Return (x, y) of the center of cell containing provided text 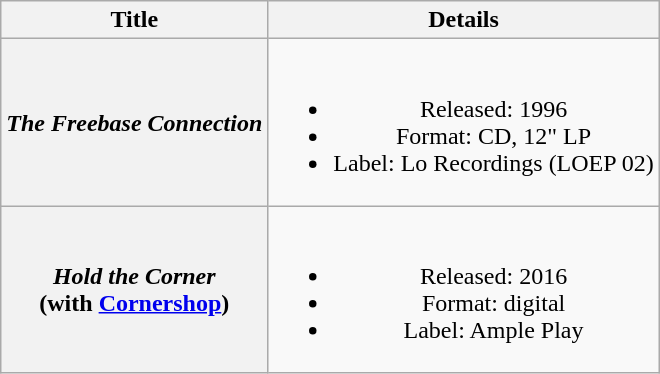
Released: 2016Format: digitalLabel: Ample Play (464, 290)
Title (134, 20)
The Freebase Connection (134, 122)
Released: 1996Format: CD, 12" LPLabel: Lo Recordings (LOEP 02) (464, 122)
Details (464, 20)
Hold the Corner (with Cornershop) (134, 290)
